Provide the [x, y] coordinate of the cell's center where the given text is located.  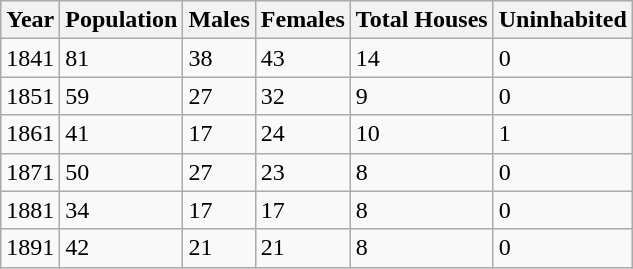
Total Houses [422, 20]
Uninhabited [562, 20]
1841 [30, 58]
Females [302, 20]
38 [219, 58]
14 [422, 58]
1 [562, 134]
10 [422, 134]
42 [122, 248]
1871 [30, 172]
Males [219, 20]
23 [302, 172]
50 [122, 172]
43 [302, 58]
Year [30, 20]
9 [422, 96]
1881 [30, 210]
81 [122, 58]
41 [122, 134]
32 [302, 96]
1851 [30, 96]
24 [302, 134]
1891 [30, 248]
Population [122, 20]
1861 [30, 134]
34 [122, 210]
59 [122, 96]
